Determine the [X, Y] coordinate at the center of the cell enclosing the given text.  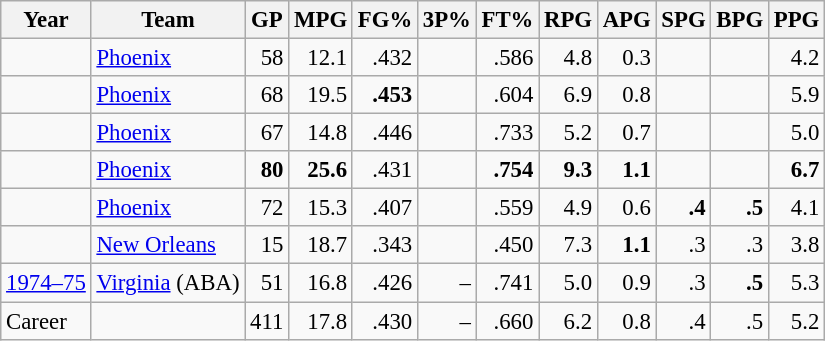
12.1 [321, 58]
BPG [740, 20]
Virginia (ABA) [168, 283]
1974–75 [46, 283]
.741 [508, 283]
FT% [508, 20]
80 [267, 170]
FG% [384, 20]
.431 [384, 170]
.450 [508, 245]
0.9 [626, 283]
.426 [384, 283]
.343 [384, 245]
16.8 [321, 283]
51 [267, 283]
.407 [384, 208]
14.8 [321, 133]
Career [46, 321]
Year [46, 20]
3.8 [796, 245]
58 [267, 58]
15 [267, 245]
.432 [384, 58]
SPG [684, 20]
7.3 [568, 245]
411 [267, 321]
4.1 [796, 208]
67 [267, 133]
.754 [508, 170]
72 [267, 208]
.604 [508, 95]
.453 [384, 95]
PPG [796, 20]
0.6 [626, 208]
68 [267, 95]
0.7 [626, 133]
4.8 [568, 58]
.733 [508, 133]
.660 [508, 321]
3P% [446, 20]
New Orleans [168, 245]
RPG [568, 20]
GP [267, 20]
.586 [508, 58]
9.3 [568, 170]
6.7 [796, 170]
6.2 [568, 321]
17.8 [321, 321]
19.5 [321, 95]
5.9 [796, 95]
.446 [384, 133]
5.3 [796, 283]
25.6 [321, 170]
MPG [321, 20]
4.9 [568, 208]
18.7 [321, 245]
0.3 [626, 58]
Team [168, 20]
APG [626, 20]
.430 [384, 321]
6.9 [568, 95]
4.2 [796, 58]
15.3 [321, 208]
.559 [508, 208]
